Search for the cell housing the specified text and yield its [X, Y] center coordinate. 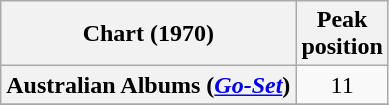
11 [342, 85]
Peakposition [342, 34]
Chart (1970) [148, 34]
Australian Albums (Go-Set) [148, 85]
